Locate the cell with the specified text and output its [X, Y] center coordinate. 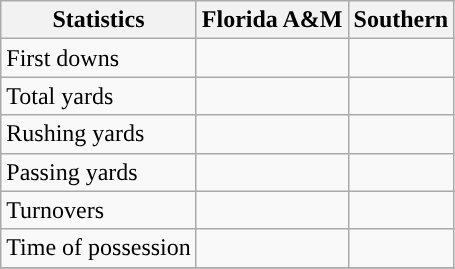
Turnovers [99, 210]
Rushing yards [99, 134]
Southern [401, 20]
Florida A&M [272, 20]
Total yards [99, 96]
Time of possession [99, 248]
First downs [99, 58]
Statistics [99, 20]
Passing yards [99, 172]
